Find where the given text appears and provide that cell's center as [x, y] coordinate. 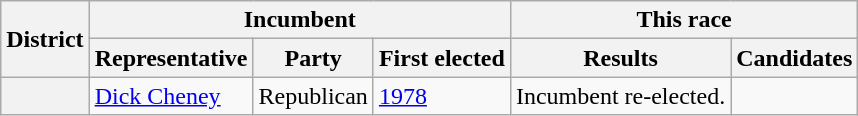
Candidates [794, 58]
1978 [442, 96]
Representative [171, 58]
District [45, 39]
Republican [313, 96]
Incumbent re-elected. [620, 96]
First elected [442, 58]
Dick Cheney [171, 96]
Party [313, 58]
Results [620, 58]
This race [684, 20]
Incumbent [300, 20]
